Scan for the cell matching the given text and deliver its [x, y] coordinate at center. 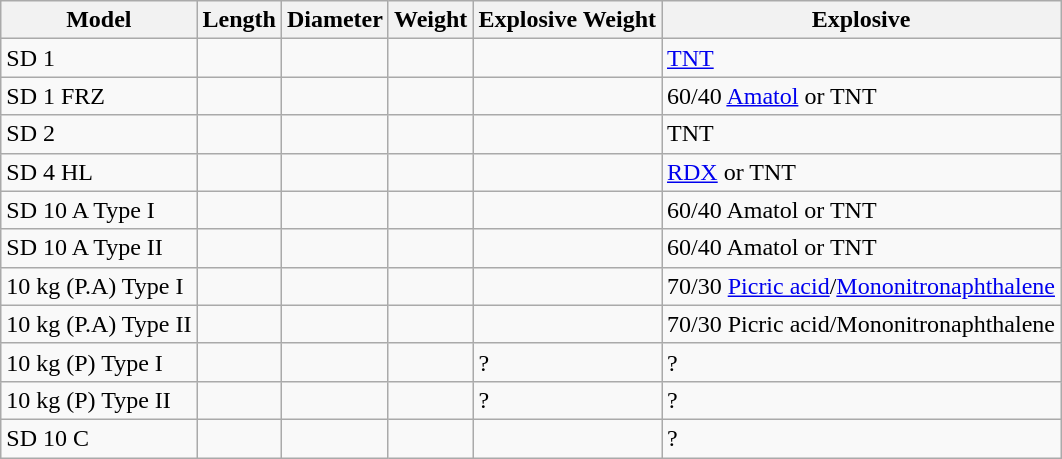
SD 1 [99, 58]
SD 10 A Type I [99, 210]
SD 2 [99, 134]
10 kg (P) Type I [99, 362]
Diameter [334, 20]
SD 10 C [99, 438]
SD 1 FRZ [99, 96]
SD 10 A Type II [99, 248]
Explosive [862, 20]
Weight [430, 20]
SD 4 HL [99, 172]
Explosive Weight [568, 20]
10 kg (P.A) Type I [99, 286]
RDX or TNT [862, 172]
10 kg (P) Type II [99, 400]
Length [239, 20]
Model [99, 20]
10 kg (P.A) Type II [99, 324]
